Capture the cell that displays the provided text and extract its (X, Y) central coordinate. 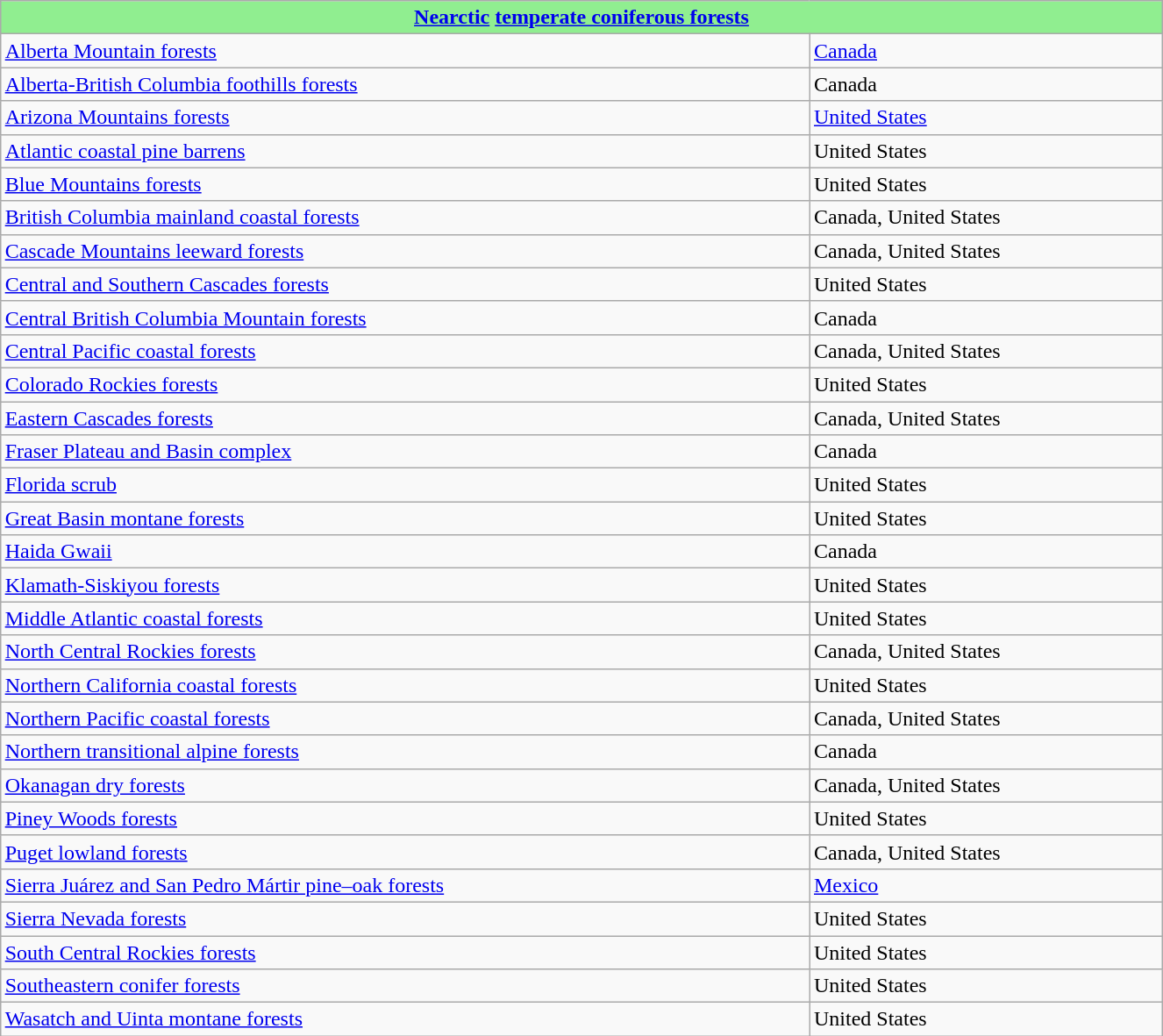
Atlantic coastal pine barrens (404, 151)
Sierra Nevada forests (404, 918)
Great Basin montane forests (404, 518)
Haida Gwaii (404, 552)
Central and Southern Cascades forests (404, 284)
Puget lowland forests (404, 852)
Piney Woods forests (404, 818)
Blue Mountains forests (404, 184)
Wasatch and Uinta montane forests (404, 1019)
Alberta-British Columbia foothills forests (404, 84)
Okanagan dry forests (404, 785)
Northern transitional alpine forests (404, 752)
Arizona Mountains forests (404, 118)
Mexico (986, 885)
Klamath-Siskiyou forests (404, 585)
Northern Pacific coastal forests (404, 718)
South Central Rockies forests (404, 952)
British Columbia mainland coastal forests (404, 218)
Colorado Rockies forests (404, 384)
Cascade Mountains leeward forests (404, 251)
Eastern Cascades forests (404, 418)
Alberta Mountain forests (404, 51)
Fraser Plateau and Basin complex (404, 452)
Nearctic temperate coniferous forests (581, 18)
Florida scrub (404, 485)
Central Pacific coastal forests (404, 351)
Central British Columbia Mountain forests (404, 318)
Middle Atlantic coastal forests (404, 618)
Sierra Juárez and San Pedro Mártir pine–oak forests (404, 885)
Southeastern conifer forests (404, 986)
Northern California coastal forests (404, 685)
North Central Rockies forests (404, 652)
